Find where the given text appears and provide that cell's center as [X, Y] coordinate. 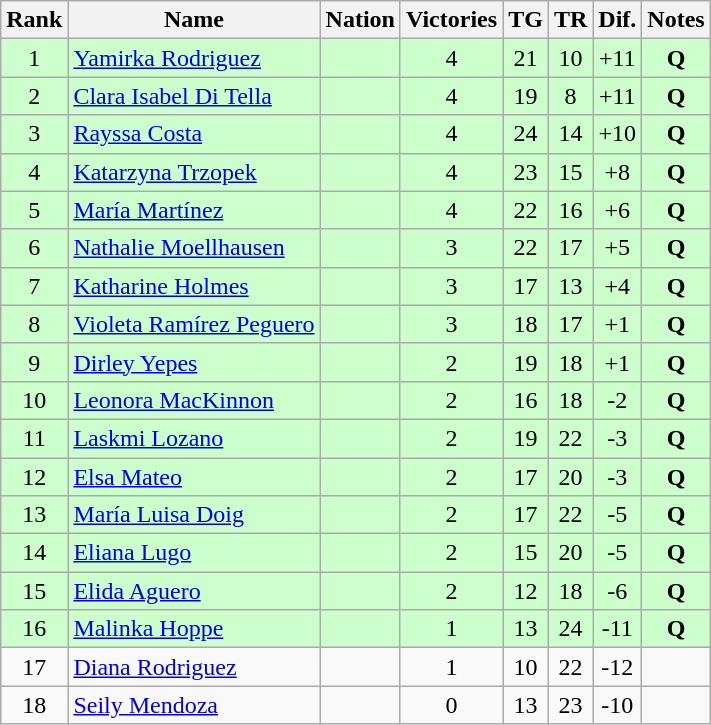
7 [34, 286]
Nathalie Moellhausen [194, 248]
+5 [618, 248]
Leonora MacKinnon [194, 400]
Rank [34, 20]
+4 [618, 286]
Katarzyna Trzopek [194, 172]
-2 [618, 400]
María Martínez [194, 210]
Nation [360, 20]
María Luisa Doig [194, 515]
TR [570, 20]
Yamirka Rodriguez [194, 58]
Rayssa Costa [194, 134]
Katharine Holmes [194, 286]
Clara Isabel Di Tella [194, 96]
+10 [618, 134]
Eliana Lugo [194, 553]
-11 [618, 629]
Laskmi Lozano [194, 438]
9 [34, 362]
11 [34, 438]
0 [451, 705]
21 [526, 58]
Diana Rodriguez [194, 667]
+8 [618, 172]
5 [34, 210]
Victories [451, 20]
-10 [618, 705]
6 [34, 248]
Elsa Mateo [194, 477]
-6 [618, 591]
Dif. [618, 20]
Violeta Ramírez Peguero [194, 324]
Elida Aguero [194, 591]
Seily Mendoza [194, 705]
Name [194, 20]
+6 [618, 210]
Dirley Yepes [194, 362]
Malinka Hoppe [194, 629]
Notes [676, 20]
-12 [618, 667]
TG [526, 20]
